From the cell containing the given text, extract its center point as (x, y) coordinate. 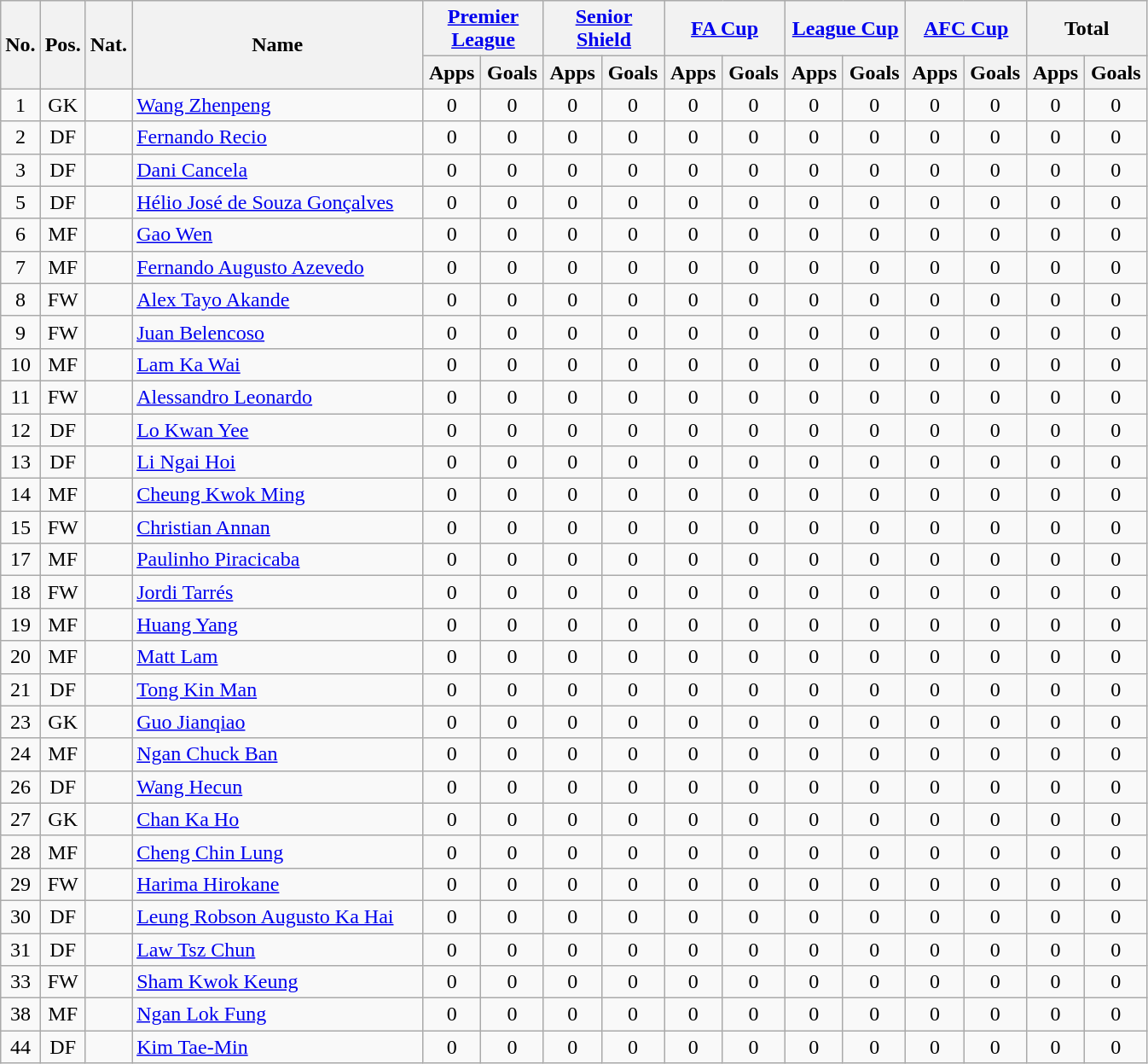
15 (20, 527)
20 (20, 657)
Fernando Recio (278, 137)
Dani Cancela (278, 170)
Nat. (108, 44)
26 (20, 787)
44 (20, 1047)
Guo Jianqiao (278, 722)
Paulinho Piracicaba (278, 560)
24 (20, 754)
Cheung Kwok Ming (278, 495)
Alessandro Leonardo (278, 397)
6 (20, 235)
Hélio José de Souza Gonçalves (278, 202)
21 (20, 689)
5 (20, 202)
Fernando Augusto Azevedo (278, 267)
Premier League (484, 29)
Name (278, 44)
Sham Kwok Keung (278, 982)
Huang Yang (278, 625)
Lam Ka Wai (278, 364)
30 (20, 916)
19 (20, 625)
13 (20, 462)
10 (20, 364)
Ngan Lok Fung (278, 1015)
Li Ngai Hoi (278, 462)
Ngan Chuck Ban (278, 754)
League Cup (845, 29)
Matt Lam (278, 657)
17 (20, 560)
1 (20, 105)
No. (20, 44)
Total (1087, 29)
Kim Tae-Min (278, 1047)
2 (20, 137)
Juan Belencoso (278, 332)
Leung Robson Augusto Ka Hai (278, 916)
Wang Hecun (278, 787)
Harima Hirokane (278, 884)
Alex Tayo Akande (278, 299)
29 (20, 884)
28 (20, 852)
Tong Kin Man (278, 689)
Senior Shield (604, 29)
AFC Cup (966, 29)
Christian Annan (278, 527)
7 (20, 267)
23 (20, 722)
Law Tsz Chun (278, 950)
Jordi Tarrés (278, 592)
Chan Ka Ho (278, 819)
38 (20, 1015)
18 (20, 592)
Gao Wen (278, 235)
12 (20, 429)
8 (20, 299)
27 (20, 819)
Wang Zhenpeng (278, 105)
33 (20, 982)
11 (20, 397)
14 (20, 495)
9 (20, 332)
Pos. (63, 44)
31 (20, 950)
FA Cup (725, 29)
3 (20, 170)
Lo Kwan Yee (278, 429)
Cheng Chin Lung (278, 852)
